Identify which cell holds the provided text, then report its [X, Y] central coordinate. 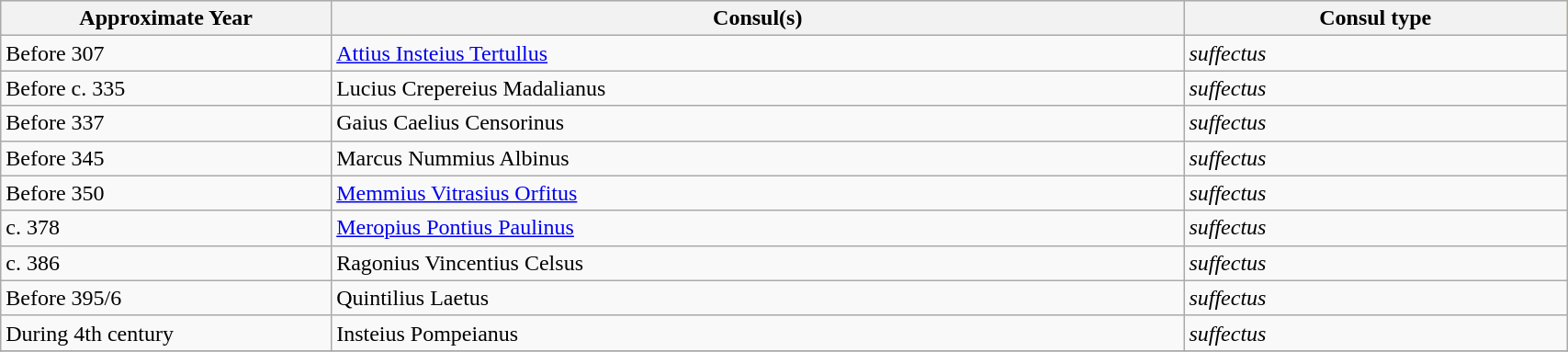
Approximate Year [166, 18]
c. 386 [166, 263]
Quintilius Laetus [758, 298]
Before 395/6 [166, 298]
Ragonius Vincentius Celsus [758, 263]
Before 337 [166, 123]
Consul type [1376, 18]
Attius Insteius Tertullus [758, 53]
Before 350 [166, 193]
Insteius Pompeianus [758, 333]
Lucius Crepereius Madalianus [758, 88]
Gaius Caelius Censorinus [758, 123]
Before 307 [166, 53]
Meropius Pontius Paulinus [758, 228]
Before c. 335 [166, 88]
Before 345 [166, 158]
During 4th century [166, 333]
c. 378 [166, 228]
Marcus Nummius Albinus [758, 158]
Memmius Vitrasius Orfitus [758, 193]
Consul(s) [758, 18]
